Pinpoint the cell where the given text exists, returning its [x, y] midpoint coordinate. 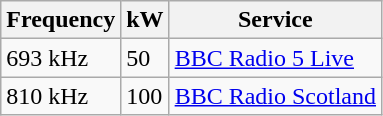
Service [275, 20]
810 kHz [61, 96]
100 [145, 96]
693 kHz [61, 58]
BBC Radio Scotland [275, 96]
50 [145, 58]
kW [145, 20]
BBC Radio 5 Live [275, 58]
Frequency [61, 20]
